Extract the [x, y] coordinate from the center of the cell holding the provided text.  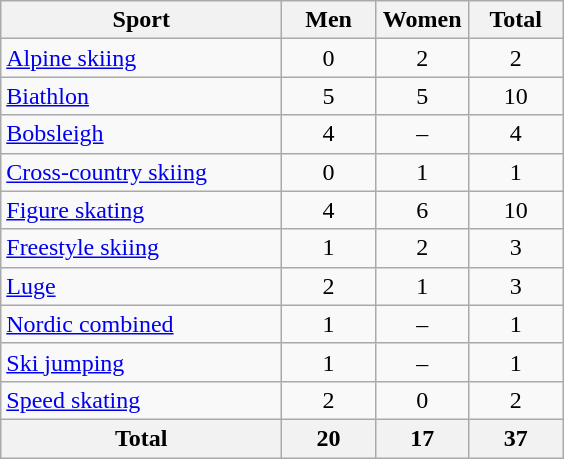
Women [422, 20]
Figure skating [142, 210]
Ski jumping [142, 362]
37 [516, 438]
Bobsleigh [142, 134]
Freestyle skiing [142, 248]
Nordic combined [142, 324]
Luge [142, 286]
20 [329, 438]
Speed skating [142, 400]
17 [422, 438]
6 [422, 210]
Men [329, 20]
Biathlon [142, 96]
Cross-country skiing [142, 172]
Alpine skiing [142, 58]
Sport [142, 20]
